Return the [x, y] coordinate for the center point of the cell that contains the specified text.  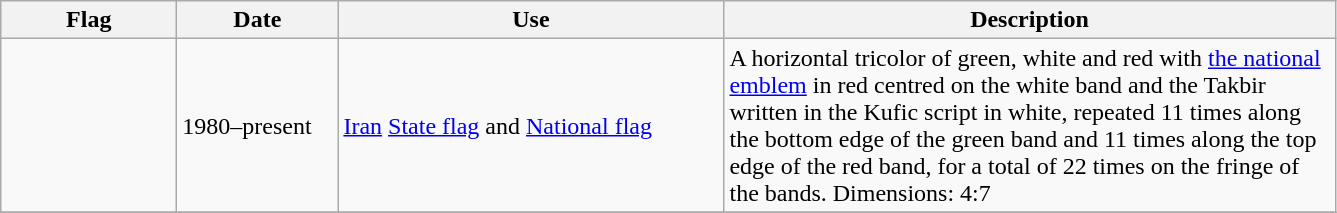
Description [1030, 20]
Use [531, 20]
Flag [89, 20]
Iran State flag and National flag [531, 126]
Date [258, 20]
1980–present [258, 126]
